Return the (x, y) coordinate for the center point of the cell that contains the specified text.  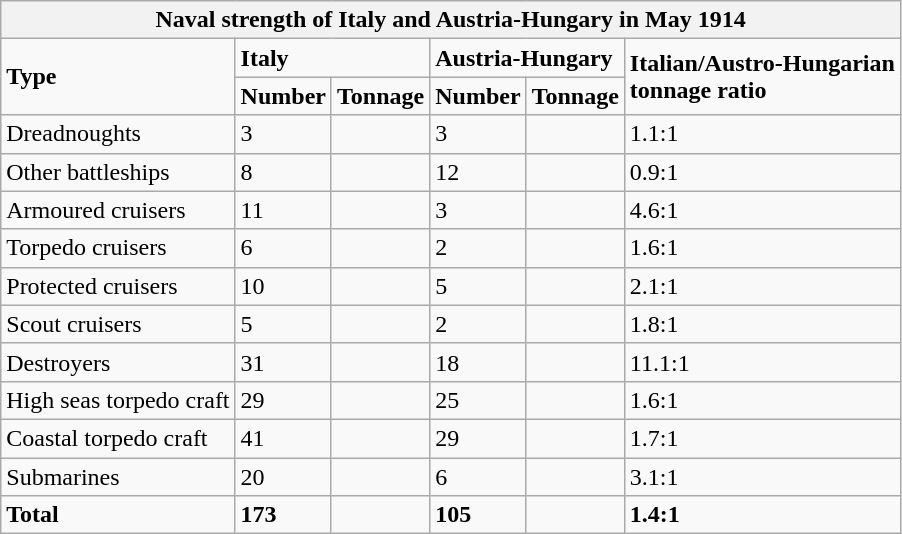
Italy (332, 58)
18 (478, 362)
0.9:1 (762, 172)
Torpedo cruisers (118, 248)
10 (283, 286)
3.1:1 (762, 477)
31 (283, 362)
Dreadnoughts (118, 134)
25 (478, 400)
Coastal torpedo craft (118, 438)
1.7:1 (762, 438)
Italian/Austro-Hungariantonnage ratio (762, 77)
41 (283, 438)
Destroyers (118, 362)
1.8:1 (762, 324)
Naval strength of Italy and Austria-Hungary in May 1914 (451, 20)
1.1:1 (762, 134)
105 (478, 515)
Type (118, 77)
12 (478, 172)
Protected cruisers (118, 286)
Total (118, 515)
1.4:1 (762, 515)
11.1:1 (762, 362)
High seas torpedo craft (118, 400)
2.1:1 (762, 286)
11 (283, 210)
Armoured cruisers (118, 210)
Submarines (118, 477)
Other battleships (118, 172)
173 (283, 515)
Scout cruisers (118, 324)
8 (283, 172)
4.6:1 (762, 210)
20 (283, 477)
Austria-Hungary (528, 58)
